Provide the [X, Y] coordinate of the cell's center where the given text is located.  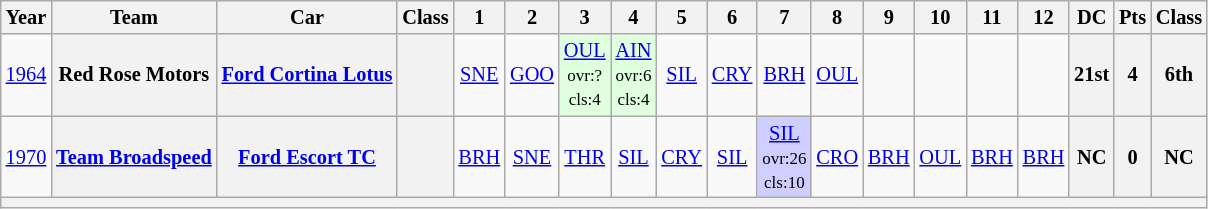
OULovr:?cls:4 [585, 75]
1970 [26, 157]
6 [732, 17]
THR [585, 157]
Ford Escort TC [308, 157]
3 [585, 17]
12 [1044, 17]
9 [889, 17]
6th [1179, 75]
7 [784, 17]
GOO [532, 75]
DC [1092, 17]
10 [941, 17]
Year [26, 17]
SILovr:26cls:10 [784, 157]
Team [134, 17]
AINovr:6cls:4 [633, 75]
Pts [1132, 17]
Ford Cortina Lotus [308, 75]
Team Broadspeed [134, 157]
Red Rose Motors [134, 75]
21st [1092, 75]
5 [681, 17]
11 [992, 17]
8 [837, 17]
CRO [837, 157]
1964 [26, 75]
1 [479, 17]
Car [308, 17]
0 [1132, 157]
2 [532, 17]
